For the text-containing cell, return its midpoint in [x, y] coordinate format. 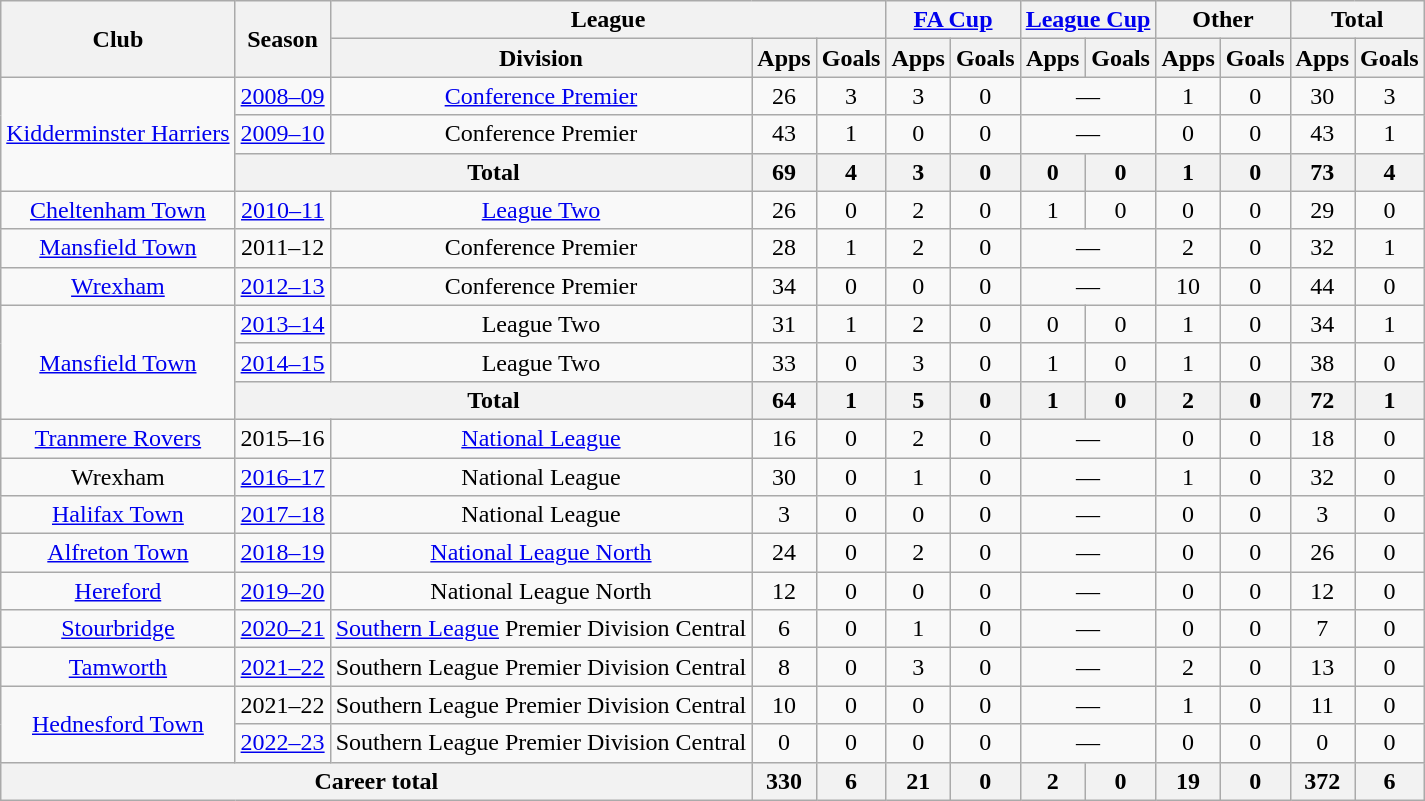
2012–13 [282, 286]
2009–10 [282, 134]
Tamworth [118, 667]
13 [1322, 667]
Club [118, 39]
Hednesford Town [118, 724]
2010–11 [282, 210]
11 [1322, 705]
330 [784, 781]
73 [1322, 172]
Alfreton Town [118, 553]
2020–21 [282, 629]
Halifax Town [118, 515]
28 [784, 248]
24 [784, 553]
Career total [376, 781]
Season [282, 39]
19 [1188, 781]
2018–19 [282, 553]
2015–16 [282, 438]
Other [1223, 20]
64 [784, 400]
21 [918, 781]
2022–23 [282, 743]
69 [784, 172]
8 [784, 667]
Cheltenham Town [118, 210]
Hereford [118, 591]
2019–20 [282, 591]
38 [1322, 362]
FA Cup [953, 20]
Tranmere Rovers [118, 438]
33 [784, 362]
372 [1322, 781]
72 [1322, 400]
44 [1322, 286]
Stourbridge [118, 629]
2011–12 [282, 248]
Division [541, 58]
2013–14 [282, 324]
5 [918, 400]
2016–17 [282, 477]
18 [1322, 438]
Kidderminster Harriers [118, 134]
League [608, 20]
16 [784, 438]
7 [1322, 629]
31 [784, 324]
League Cup [1088, 20]
2014–15 [282, 362]
2017–18 [282, 515]
29 [1322, 210]
2008–09 [282, 96]
